Extract the (X, Y) coordinate from the center of the cell holding the provided text.  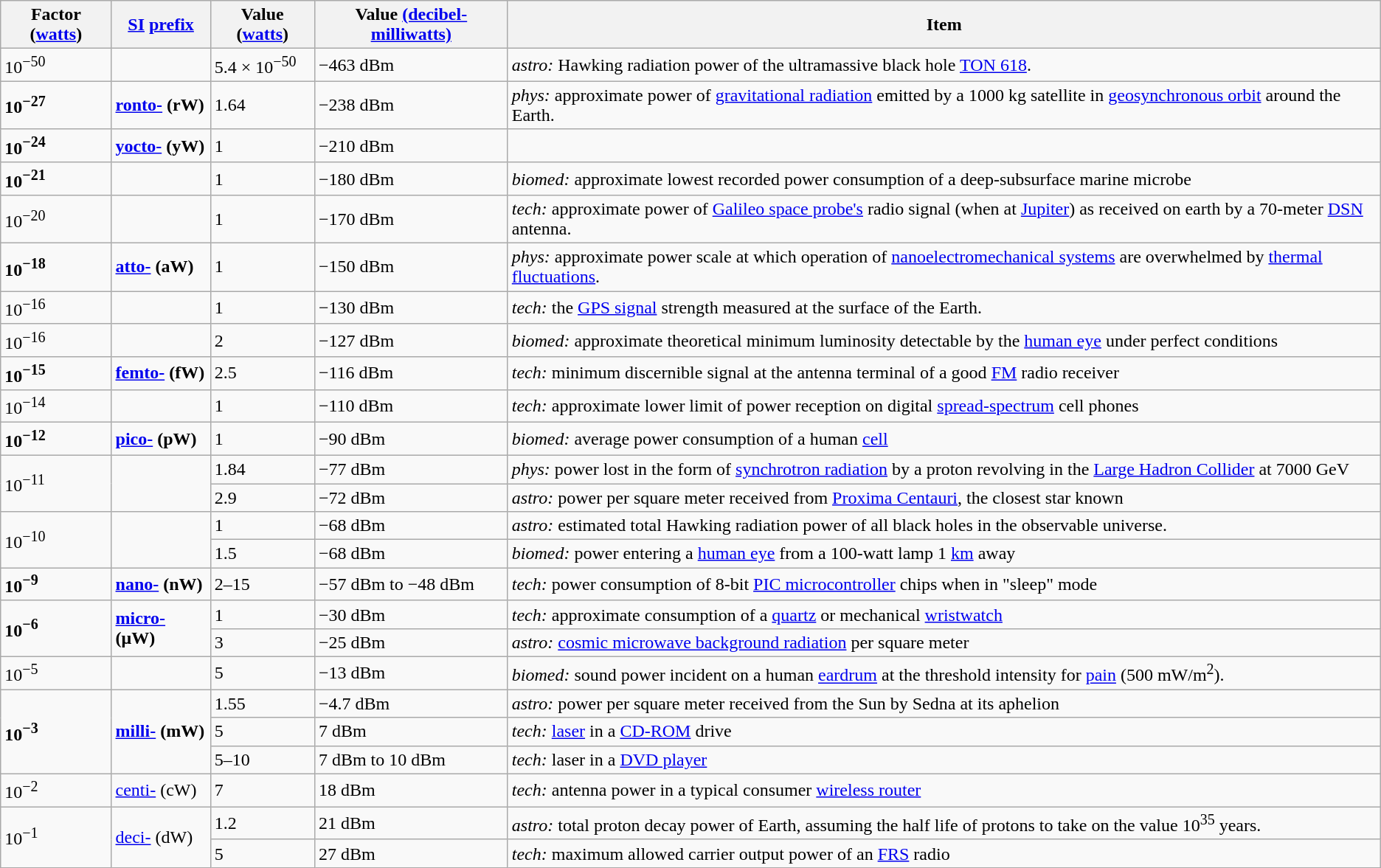
10−10 (56, 540)
−238 dBm (411, 105)
5.4 × 10−50 (263, 65)
−210 dBm (411, 146)
tech: approximate consumption of a quartz or mechanical wristwatch (944, 614)
7 (263, 791)
10−9 (56, 584)
1.55 (263, 704)
tech: laser in a CD-ROM drive (944, 732)
10−1 (56, 838)
pico- (pW) (161, 440)
10−5 (56, 673)
phys: approximate power of gravitational radiation emitted by a 1000 kg satellite in geosynchronous orbit around the Earth. (944, 105)
27 dBm (411, 853)
nano- (nW) (161, 584)
micro- (μW) (161, 628)
7 dBm (411, 732)
biomed: sound power incident on a human eardrum at the threshold intensity for pain (500 mW/m2). (944, 673)
1.2 (263, 823)
−90 dBm (411, 440)
tech: maximum allowed carrier output power of an FRS radio (944, 853)
21 dBm (411, 823)
femto- (fW) (161, 373)
10−11 (56, 483)
10−27 (56, 105)
3 (263, 642)
1.84 (263, 469)
ronto- (rW) (161, 105)
deci- (dW) (161, 838)
astro: estimated total Hawking radiation power of all black holes in the observable universe. (944, 526)
astro: power per square meter received from Proxima Centauri, the closest star known (944, 498)
tech: approximate lower limit of power reception on digital spread-spectrum cell phones (944, 406)
−180 dBm (411, 178)
phys: power lost in the form of synchrotron radiation by a proton revolving in the Large Hadron Collider at 7000 GeV (944, 469)
biomed: average power consumption of a human cell (944, 440)
−116 dBm (411, 373)
10−50 (56, 65)
tech: the GPS signal strength measured at the surface of the Earth. (944, 308)
astro: cosmic microwave background radiation per square meter (944, 642)
−57 dBm to −48 dBm (411, 584)
−150 dBm (411, 267)
Factor (watts) (56, 25)
astro: Hawking radiation power of the ultramassive black hole TON 618. (944, 65)
10−24 (56, 146)
−25 dBm (411, 642)
10−18 (56, 267)
milli- (mW) (161, 732)
2–15 (263, 584)
tech: laser in a DVD player (944, 760)
−13 dBm (411, 673)
tech: approximate power of Galileo space probe's radio signal (when at Jupiter) as received on earth by a 70-meter DSN antenna. (944, 220)
SI prefix (161, 25)
phys: approximate power scale at which operation of nanoelectromechanical systems are overwhelmed by thermal fluctuations. (944, 267)
7 dBm to 10 dBm (411, 760)
tech: minimum discernible signal at the antenna terminal of a good FM radio receiver (944, 373)
astro: power per square meter received from the Sun by Sedna at its aphelion (944, 704)
tech: antenna power in a typical consumer wireless router (944, 791)
atto- (aW) (161, 267)
−127 dBm (411, 341)
10−21 (56, 178)
−30 dBm (411, 614)
biomed: approximate theoretical minimum luminosity detectable by the human eye under perfect conditions (944, 341)
−77 dBm (411, 469)
biomed: power entering a human eye from a 100-watt lamp 1 km away (944, 554)
10−14 (56, 406)
10−2 (56, 791)
−170 dBm (411, 220)
2.9 (263, 498)
10−3 (56, 732)
10−12 (56, 440)
centi- (cW) (161, 791)
−4.7 dBm (411, 704)
5–10 (263, 760)
10−15 (56, 373)
−110 dBm (411, 406)
2 (263, 341)
−130 dBm (411, 308)
Value (watts) (263, 25)
Value (decibel-milliwatts) (411, 25)
tech: power consumption of 8-bit PIC microcontroller chips when in "sleep" mode (944, 584)
10−6 (56, 628)
1.5 (263, 554)
astro: total proton decay power of Earth, assuming the half life of protons to take on the value 1035 years. (944, 823)
1.64 (263, 105)
2.5 (263, 373)
Item (944, 25)
18 dBm (411, 791)
−463 dBm (411, 65)
yocto- (yW) (161, 146)
−72 dBm (411, 498)
biomed: approximate lowest recorded power consumption of a deep-subsurface marine microbe (944, 178)
10−20 (56, 220)
